Locate the cell with the specified text and output its [x, y] center coordinate. 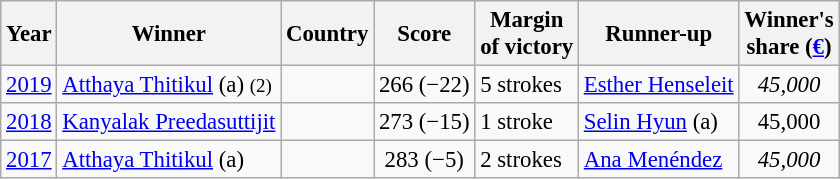
5 strokes [527, 85]
Kanyalak Preedasuttijit [169, 122]
Ana Menéndez [658, 160]
Country [328, 34]
Runner-up [658, 34]
Winner'sshare (€) [789, 34]
Atthaya Thitikul (a) [169, 160]
266 (−22) [424, 85]
Selin Hyun (a) [658, 122]
1 stroke [527, 122]
2018 [29, 122]
273 (−15) [424, 122]
Marginof victory [527, 34]
283 (−5) [424, 160]
Esther Henseleit [658, 85]
2019 [29, 85]
Winner [169, 34]
2017 [29, 160]
Year [29, 34]
2 strokes [527, 160]
Atthaya Thitikul (a) (2) [169, 85]
Score [424, 34]
